From the cell containing the given text, extract its center point as (x, y) coordinate. 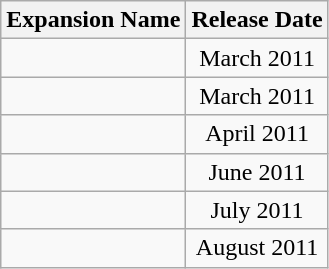
July 2011 (257, 210)
Expansion Name (94, 20)
June 2011 (257, 172)
Release Date (257, 20)
April 2011 (257, 134)
August 2011 (257, 248)
